Identify which cell holds the provided text, then report its (x, y) central coordinate. 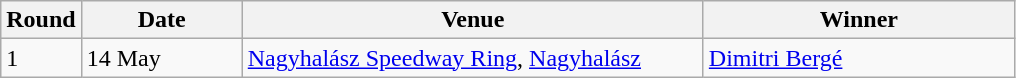
Winner (858, 20)
Nagyhalász Speedway Ring, Nagyhalász (472, 58)
Date (162, 20)
1 (41, 58)
Dimitri Bergé (858, 58)
Round (41, 20)
Venue (472, 20)
14 May (162, 58)
